Locate the cell with the specified text and output its [X, Y] center coordinate. 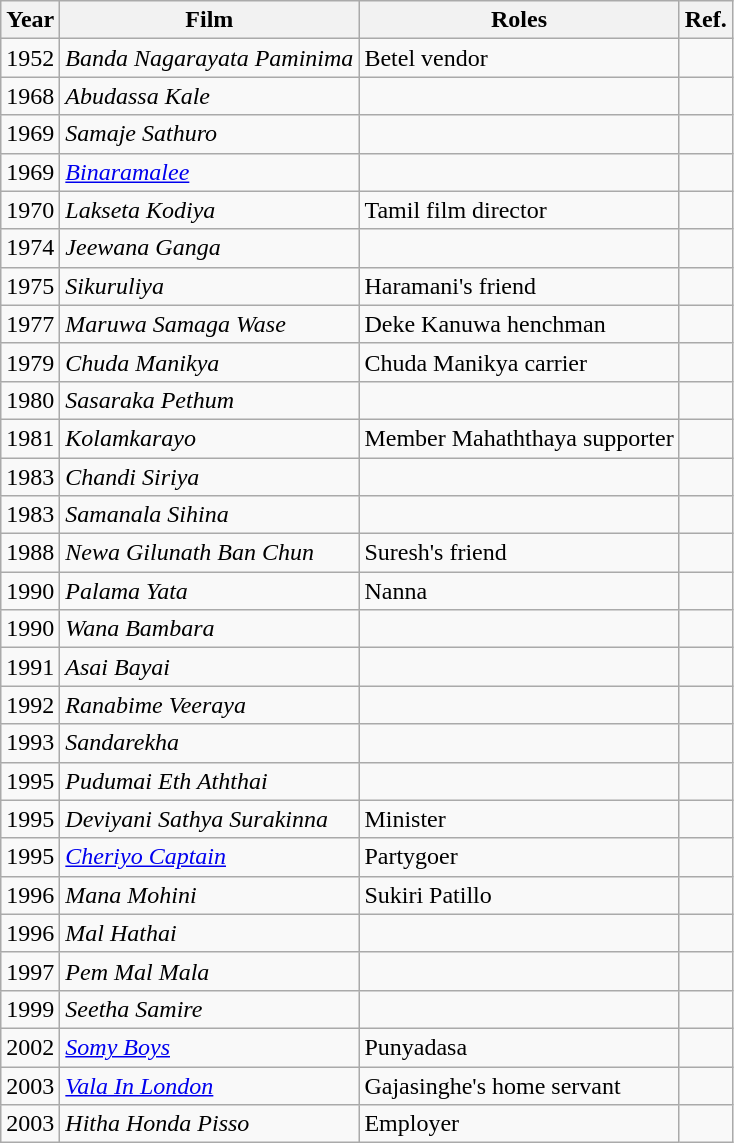
Samaje Sathuro [210, 134]
1970 [30, 210]
Nanna [519, 591]
Hitha Honda Pisso [210, 1124]
Palama Yata [210, 591]
Sasaraka Pethum [210, 400]
Sukiri Patillo [519, 895]
Chandi Siriya [210, 477]
Ref. [706, 20]
Somy Boys [210, 1047]
1974 [30, 248]
Member Mahaththaya supporter [519, 438]
Sandarekha [210, 743]
Pudumai Eth Aththai [210, 781]
Banda Nagarayata Paminima [210, 58]
Seetha Samire [210, 1009]
Jeewana Ganga [210, 248]
Lakseta Kodiya [210, 210]
Partygoer [519, 857]
Punyadasa [519, 1047]
2002 [30, 1047]
Samanala Sihina [210, 515]
Roles [519, 20]
1999 [30, 1009]
Ranabime Veeraya [210, 705]
Film [210, 20]
Deke Kanuwa henchman [519, 324]
Haramani's friend [519, 286]
1981 [30, 438]
1993 [30, 743]
1997 [30, 971]
Gajasinghe's home servant [519, 1085]
Minister [519, 819]
Maruwa Samaga Wase [210, 324]
Mana Mohini [210, 895]
Abudassa Kale [210, 96]
1975 [30, 286]
Vala In London [210, 1085]
Deviyani Sathya Surakinna [210, 819]
Binaramalee [210, 172]
1988 [30, 553]
1977 [30, 324]
Newa Gilunath Ban Chun [210, 553]
Pem Mal Mala [210, 971]
Mal Hathai [210, 933]
Suresh's friend [519, 553]
Asai Bayai [210, 667]
Tamil film director [519, 210]
1979 [30, 362]
Chuda Manikya [210, 362]
1991 [30, 667]
Sikuruliya [210, 286]
Betel vendor [519, 58]
1992 [30, 705]
Wana Bambara [210, 629]
Kolamkarayo [210, 438]
Employer [519, 1124]
1980 [30, 400]
1952 [30, 58]
Chuda Manikya carrier [519, 362]
Year [30, 20]
1968 [30, 96]
Cheriyo Captain [210, 857]
